Return the [x, y] coordinate for the center point of the cell that contains the specified text.  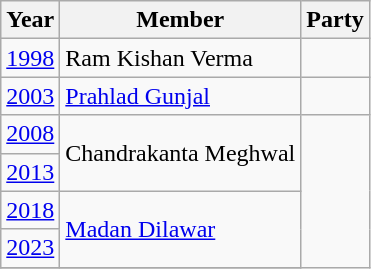
2023 [30, 248]
2003 [30, 96]
2013 [30, 172]
2008 [30, 134]
Year [30, 20]
2018 [30, 210]
Member [180, 20]
Party [335, 20]
Ram Kishan Verma [180, 58]
Madan Dilawar [180, 229]
Prahlad Gunjal [180, 96]
Chandrakanta Meghwal [180, 153]
1998 [30, 58]
